Detect which cell encompasses the target text, then output its (x, y) center coordinate. 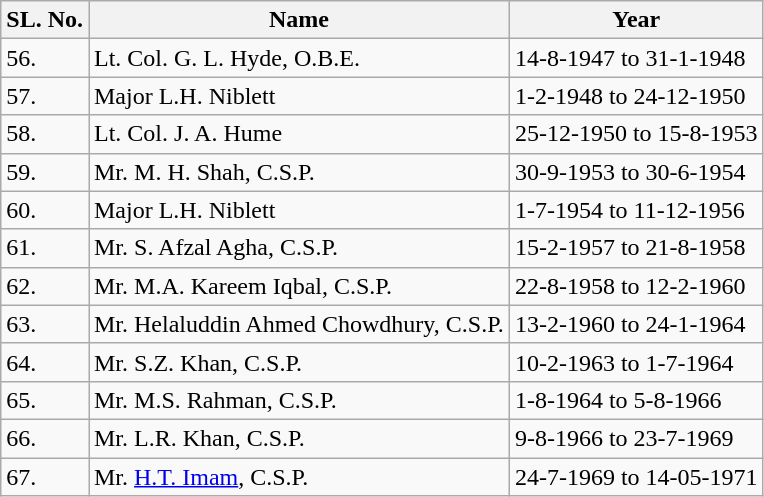
9-8-1966 to 23-7-1969 (636, 438)
15-2-1957 to 21-8-1958 (636, 248)
14-8-1947 to 31-1-1948 (636, 58)
64. (45, 362)
65. (45, 400)
Mr. S.Z. Khan, C.S.P. (298, 362)
63. (45, 324)
1-8-1964 to 5-8-1966 (636, 400)
Mr. S. Afzal Agha, C.S.P. (298, 248)
Mr. M.S. Rahman, C.S.P. (298, 400)
56. (45, 58)
10-2-1963 to 1-7-1964 (636, 362)
59. (45, 172)
13-2-1960 to 24-1-1964 (636, 324)
67. (45, 477)
Mr. Helaluddin Ahmed Chowdhury, C.S.P. (298, 324)
Mr. M.A. Kareem Iqbal, C.S.P. (298, 286)
Name (298, 20)
62. (45, 286)
24-7-1969 to 14-05-1971 (636, 477)
66. (45, 438)
Lt. Col. G. L. Hyde, O.B.E. (298, 58)
57. (45, 96)
1-2-1948 to 24-12-1950 (636, 96)
61. (45, 248)
58. (45, 134)
Mr. L.R. Khan, C.S.P. (298, 438)
Mr. M. H. Shah, C.S.P. (298, 172)
Mr. H.T. Imam, C.S.P. (298, 477)
60. (45, 210)
1-7-1954 to 11-12-1956 (636, 210)
22-8-1958 to 12-2-1960 (636, 286)
25-12-1950 to 15-8-1953 (636, 134)
SL. No. (45, 20)
Year (636, 20)
30-9-1953 to 30-6-1954 (636, 172)
Lt. Col. J. A. Hume (298, 134)
